Capture the cell that displays the provided text and extract its [X, Y] central coordinate. 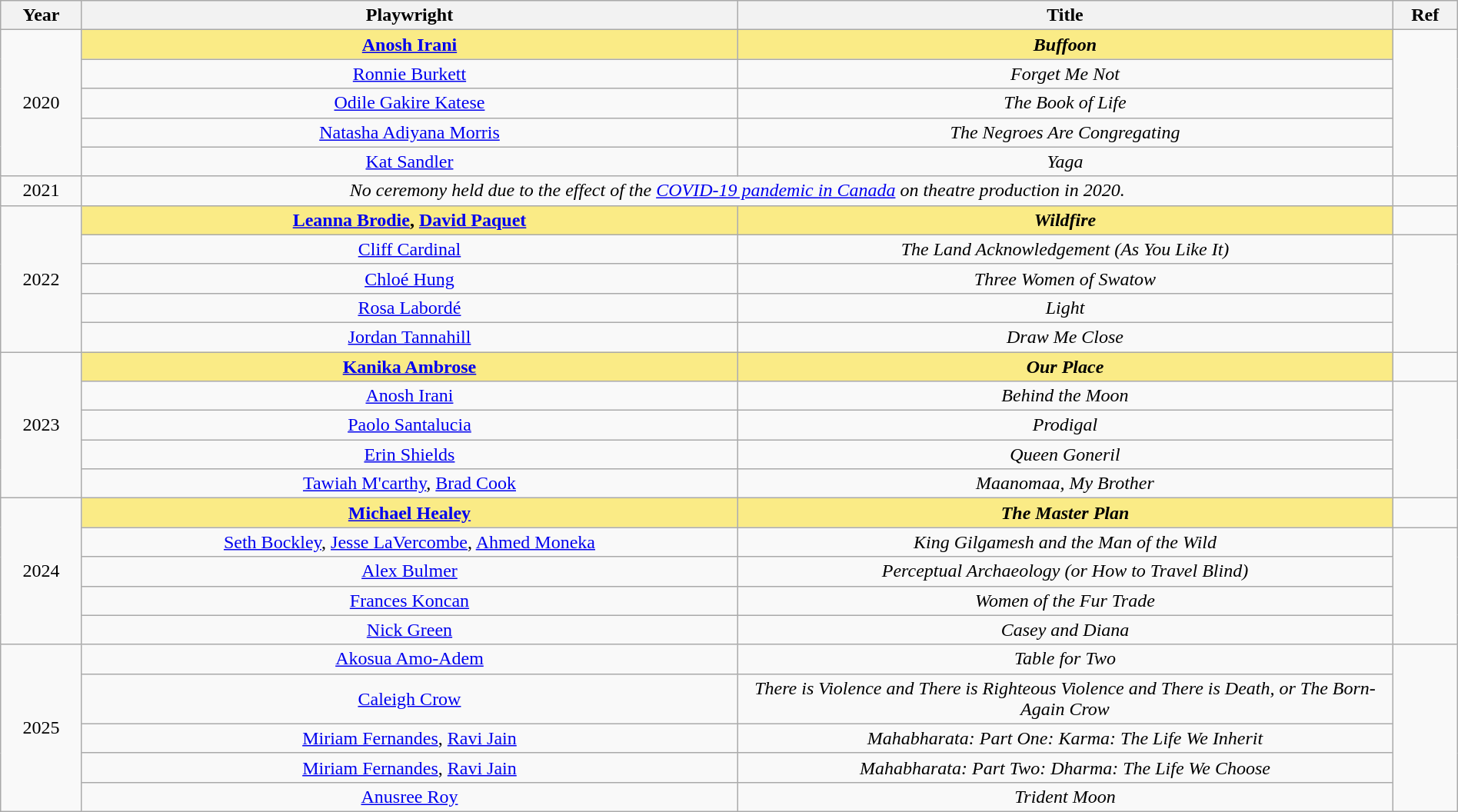
Three Women of Swatow [1066, 278]
The Book of Life [1066, 103]
Table for Two [1066, 659]
Kanika Ambrose [409, 367]
Kat Sandler [409, 161]
Behind the Moon [1066, 396]
Our Place [1066, 367]
Year [42, 15]
Tawiah M'carthy, Brad Cook [409, 484]
There is Violence and There is Righteous Violence and There is Death, or The Born-Again Crow [1066, 698]
Caleigh Crow [409, 698]
The Land Acknowledgement (As You Like It) [1066, 249]
Trident Moon [1066, 797]
Draw Me Close [1066, 337]
Casey and Diana [1066, 630]
Erin Shields [409, 454]
2020 [42, 103]
2025 [42, 727]
Chloé Hung [409, 278]
Yaga [1066, 161]
Queen Goneril [1066, 454]
The Negroes Are Congregating [1066, 132]
The Master Plan [1066, 513]
2023 [42, 425]
Alex Bulmer [409, 571]
Maanomaa, My Brother [1066, 484]
Frances Koncan [409, 601]
Cliff Cardinal [409, 249]
Women of the Fur Trade [1066, 601]
Seth Bockley, Jesse LaVercombe, Ahmed Moneka [409, 542]
Perceptual Archaeology (or How to Travel Blind) [1066, 571]
Akosua Amo-Adem [409, 659]
2021 [42, 191]
2022 [42, 278]
No ceremony held due to the effect of the COVID-19 pandemic in Canada on theatre production in 2020. [737, 191]
Leanna Brodie, David Paquet [409, 220]
Ronnie Burkett [409, 74]
Wildfire [1066, 220]
Prodigal [1066, 425]
Jordan Tannahill [409, 337]
King Gilgamesh and the Man of the Wild [1066, 542]
Ref [1425, 15]
Nick Green [409, 630]
Mahabharata: Part Two: Dharma: The Life We Choose [1066, 767]
Mahabharata: Part One: Karma: The Life We Inherit [1066, 738]
Odile Gakire Katese [409, 103]
2024 [42, 571]
Rosa Labordé [409, 308]
Buffoon [1066, 45]
Paolo Santalucia [409, 425]
Natasha Adiyana Morris [409, 132]
Michael Healey [409, 513]
Forget Me Not [1066, 74]
Anusree Roy [409, 797]
Playwright [409, 15]
Light [1066, 308]
Title [1066, 15]
